Scan for the cell matching the given text and deliver its [X, Y] coordinate at center. 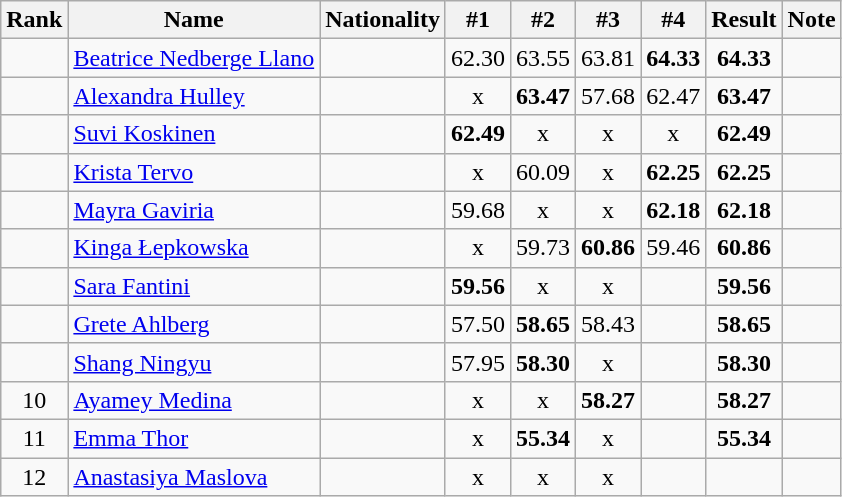
62.47 [674, 96]
Beatrice Nedberge Llano [194, 58]
#1 [478, 20]
Nationality [383, 20]
59.68 [478, 210]
Shang Ningyu [194, 362]
59.46 [674, 248]
10 [34, 400]
Result [744, 20]
57.68 [608, 96]
58.43 [608, 324]
Mayra Gaviria [194, 210]
Anastasiya Maslova [194, 477]
#4 [674, 20]
57.95 [478, 362]
11 [34, 438]
Grete Ahlberg [194, 324]
12 [34, 477]
#3 [608, 20]
Sara Fantini [194, 286]
63.55 [542, 58]
Kinga Łepkowska [194, 248]
57.50 [478, 324]
Alexandra Hulley [194, 96]
Krista Tervo [194, 172]
Suvi Koskinen [194, 134]
#2 [542, 20]
63.81 [608, 58]
Rank [34, 20]
Note [812, 20]
Ayamey Medina [194, 400]
Emma Thor [194, 438]
Name [194, 20]
62.30 [478, 58]
59.73 [542, 248]
60.09 [542, 172]
